Locate the cell with the specified text and output its (x, y) center coordinate. 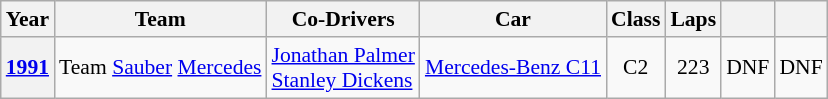
Co-Drivers (342, 19)
Car (513, 19)
1991 (28, 68)
Laps (693, 19)
Team (160, 19)
Jonathan Palmer Stanley Dickens (342, 68)
223 (693, 68)
Team Sauber Mercedes (160, 68)
C2 (636, 68)
Year (28, 19)
Class (636, 19)
Mercedes-Benz C11 (513, 68)
